Search for the cell housing the specified text and yield its (x, y) center coordinate. 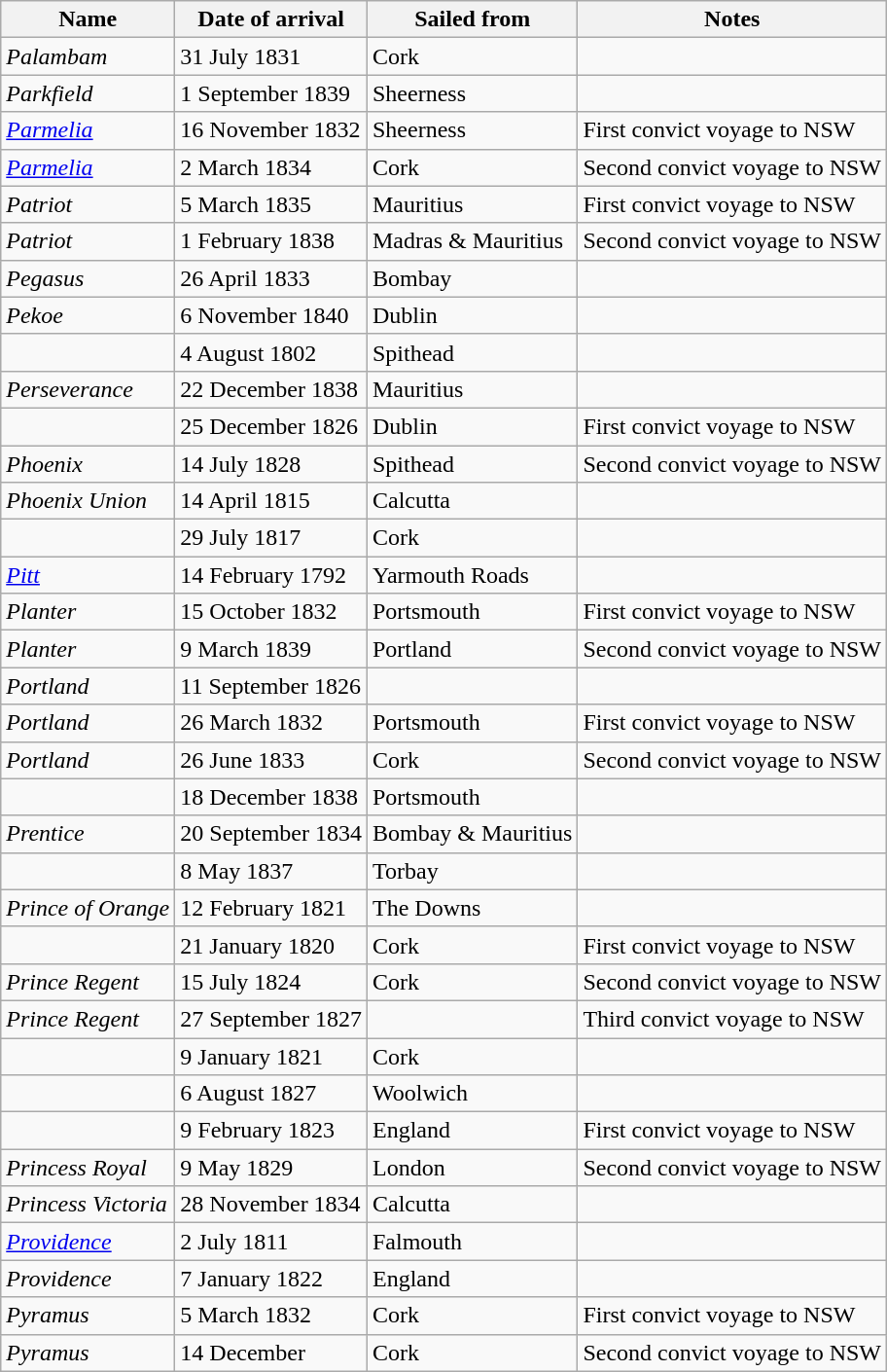
Princess Victoria (88, 1205)
5 March 1835 (271, 204)
Date of arrival (271, 19)
Pegasus (88, 278)
6 November 1840 (271, 315)
Phoenix (88, 464)
28 November 1834 (271, 1205)
Third convict voyage to NSW (732, 1019)
15 October 1832 (271, 612)
Torbay (472, 871)
Palambam (88, 56)
Madras & Mauritius (472, 241)
26 March 1832 (271, 723)
Pitt (88, 575)
9 March 1839 (271, 649)
15 July 1824 (271, 982)
9 February 1823 (271, 1131)
Notes (732, 19)
26 June 1833 (271, 760)
5 March 1832 (271, 1316)
27 September 1827 (271, 1019)
Phoenix Union (88, 501)
31 July 1831 (271, 56)
14 February 1792 (271, 575)
11 September 1826 (271, 686)
14 December (271, 1353)
Name (88, 19)
26 April 1833 (271, 278)
6 August 1827 (271, 1094)
25 December 1826 (271, 426)
Yarmouth Roads (472, 575)
4 August 1802 (271, 352)
Falmouth (472, 1242)
18 December 1838 (271, 797)
20 September 1834 (271, 834)
Pekoe (88, 315)
7 January 1822 (271, 1279)
Sailed from (472, 19)
Parkfield (88, 93)
22 December 1838 (271, 389)
Bombay & Mauritius (472, 834)
9 January 1821 (271, 1056)
14 July 1828 (271, 464)
12 February 1821 (271, 908)
Woolwich (472, 1094)
2 March 1834 (271, 167)
1 February 1838 (271, 241)
21 January 1820 (271, 945)
Bombay (472, 278)
16 November 1832 (271, 130)
Prentice (88, 834)
London (472, 1168)
1 September 1839 (271, 93)
2 July 1811 (271, 1242)
8 May 1837 (271, 871)
29 July 1817 (271, 538)
14 April 1815 (271, 501)
Princess Royal (88, 1168)
Perseverance (88, 389)
The Downs (472, 908)
Prince of Orange (88, 908)
9 May 1829 (271, 1168)
